Scan for the cell matching the given text and deliver its [X, Y] coordinate at center. 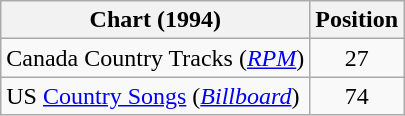
Position [357, 20]
US Country Songs (Billboard) [156, 96]
Canada Country Tracks (RPM) [156, 58]
Chart (1994) [156, 20]
74 [357, 96]
27 [357, 58]
